Return [x, y] of the center of cell containing provided text 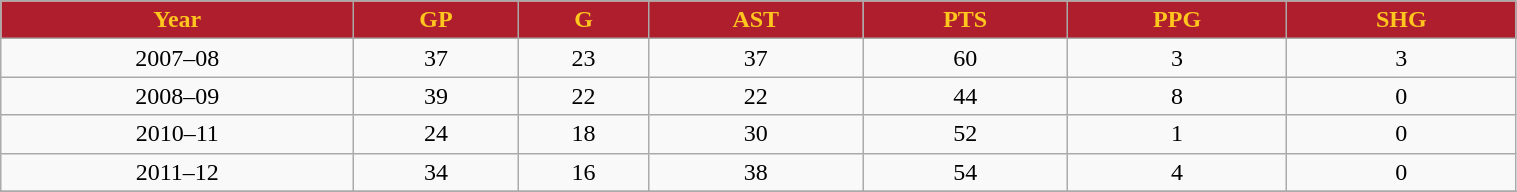
AST [756, 20]
24 [436, 134]
Year [178, 20]
PPG [1176, 20]
52 [965, 134]
4 [1176, 172]
34 [436, 172]
SHG [1402, 20]
2010–11 [178, 134]
39 [436, 96]
30 [756, 134]
GP [436, 20]
G [583, 20]
44 [965, 96]
23 [583, 58]
18 [583, 134]
2011–12 [178, 172]
1 [1176, 134]
2008–09 [178, 96]
PTS [965, 20]
8 [1176, 96]
38 [756, 172]
54 [965, 172]
16 [583, 172]
2007–08 [178, 58]
60 [965, 58]
